Search for the cell housing the specified text and yield its [x, y] center coordinate. 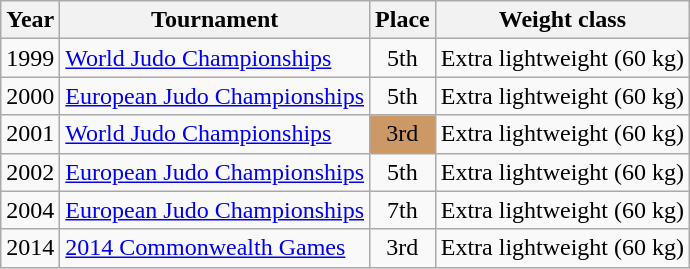
2004 [30, 210]
2000 [30, 96]
Year [30, 20]
2001 [30, 134]
Weight class [562, 20]
2014 Commonwealth Games [215, 248]
7th [403, 210]
2014 [30, 248]
2002 [30, 172]
1999 [30, 58]
Place [403, 20]
Tournament [215, 20]
